Provide the [x, y] coordinate of the cell's center where the given text is located.  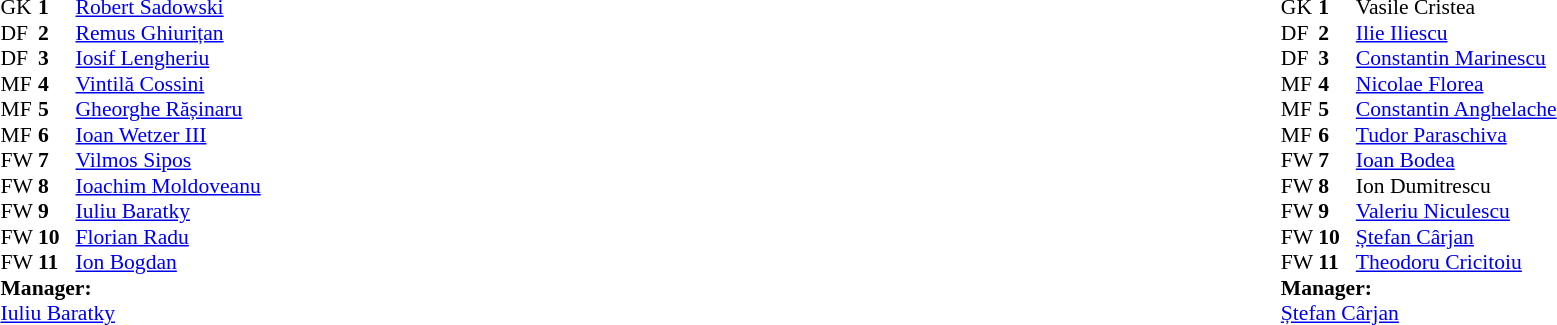
Ștefan Cârjan [1456, 237]
Valeriu Niculescu [1456, 211]
Nicolae Florea [1456, 84]
Theodoru Cricitoiu [1456, 263]
Ion Dumitrescu [1456, 186]
Ilie Iliescu [1456, 33]
Iosif Lengheriu [168, 59]
Constantin Anghelache [1456, 109]
Ioan Wetzer III [168, 135]
Ioan Bodea [1456, 161]
Iuliu Baratky [168, 211]
Ion Bogdan [168, 263]
Vilmos Sipos [168, 161]
Florian Radu [168, 237]
Vintilă Cossini [168, 84]
Ioachim Moldoveanu [168, 186]
Gheorghe Rășinaru [168, 109]
Constantin Marinescu [1456, 59]
Remus Ghiurițan [168, 33]
Tudor Paraschiva [1456, 135]
